Detect which cell encompasses the target text, then output its (X, Y) center coordinate. 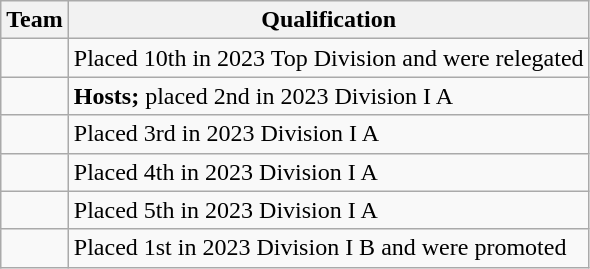
Placed 4th in 2023 Division I A (328, 172)
Qualification (328, 20)
Placed 3rd in 2023 Division I A (328, 134)
Team (35, 20)
Placed 5th in 2023 Division I A (328, 210)
Hosts; placed 2nd in 2023 Division I A (328, 96)
Placed 10th in 2023 Top Division and were relegated (328, 58)
Placed 1st in 2023 Division I B and were promoted (328, 248)
